Capture the cell that displays the provided text and extract its [X, Y] central coordinate. 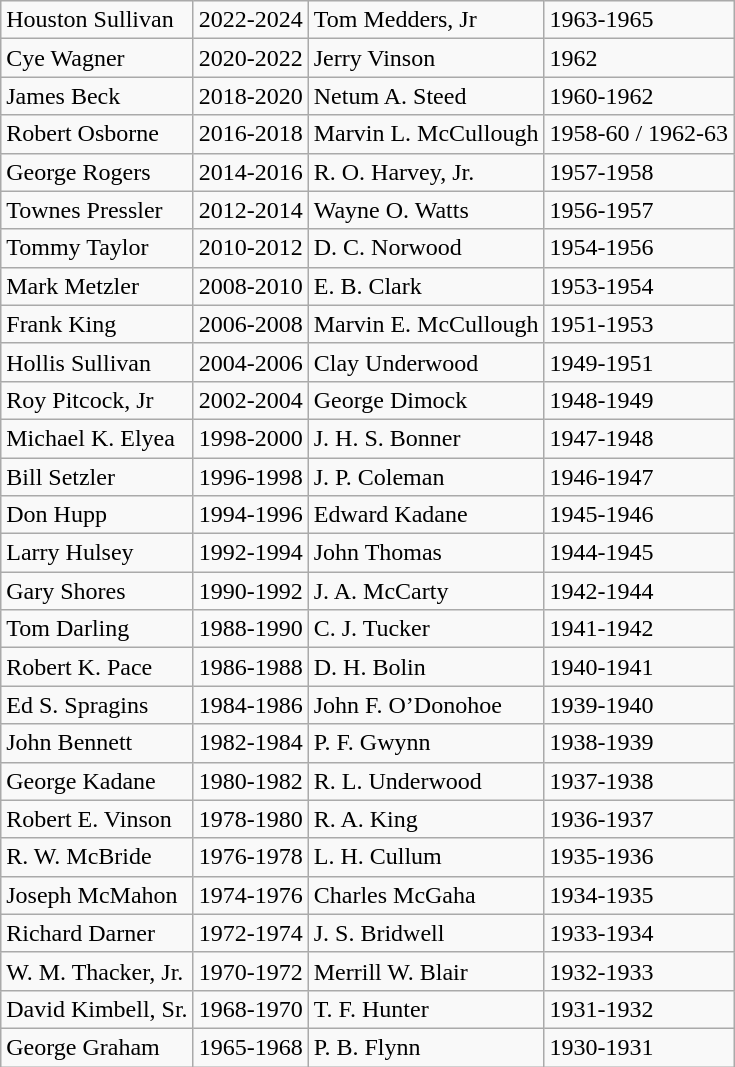
D. C. Norwood [426, 248]
1936-1937 [639, 819]
1935-1936 [639, 857]
1948-1949 [639, 400]
2016-2018 [250, 134]
Robert E. Vinson [97, 819]
1978-1980 [250, 819]
J. A. McCarty [426, 591]
1990-1992 [250, 591]
1986-1988 [250, 667]
Roy Pitcock, Jr [97, 400]
L. H. Cullum [426, 857]
1953-1954 [639, 286]
1954-1956 [639, 248]
Gary Shores [97, 591]
2014-2016 [250, 172]
Netum A. Steed [426, 96]
1984-1986 [250, 705]
1972-1974 [250, 933]
1946-1947 [639, 477]
Marvin E. McCullough [426, 324]
Hollis Sullivan [97, 362]
John Bennett [97, 743]
W. M. Thacker, Jr. [97, 971]
1962 [639, 58]
1939-1940 [639, 705]
R. W. McBride [97, 857]
Ed S. Spragins [97, 705]
Don Hupp [97, 515]
1934-1935 [639, 895]
1949-1951 [639, 362]
Jerry Vinson [426, 58]
George Dimock [426, 400]
1988-1990 [250, 629]
Frank King [97, 324]
2012-2014 [250, 210]
1968-1970 [250, 1009]
1994-1996 [250, 515]
Tom Darling [97, 629]
George Kadane [97, 781]
J. S. Bridwell [426, 933]
P. F. Gwynn [426, 743]
1944-1945 [639, 553]
2002-2004 [250, 400]
2022-2024 [250, 20]
1992-1994 [250, 553]
1945-1946 [639, 515]
Richard Darner [97, 933]
1998-2000 [250, 438]
Marvin L. McCullough [426, 134]
1930-1931 [639, 1047]
R. O. Harvey, Jr. [426, 172]
George Rogers [97, 172]
Cye Wagner [97, 58]
1947-1948 [639, 438]
1940-1941 [639, 667]
Houston Sullivan [97, 20]
P. B. Flynn [426, 1047]
1933-1934 [639, 933]
1996-1998 [250, 477]
Mark Metzler [97, 286]
E. B. Clark [426, 286]
2018-2020 [250, 96]
2020-2022 [250, 58]
2006-2008 [250, 324]
1963-1965 [639, 20]
1931-1932 [639, 1009]
1970-1972 [250, 971]
1960-1962 [639, 96]
1982-1984 [250, 743]
2004-2006 [250, 362]
Larry Hulsey [97, 553]
T. F. Hunter [426, 1009]
Tommy Taylor [97, 248]
1938-1939 [639, 743]
1980-1982 [250, 781]
Clay Underwood [426, 362]
Robert Osborne [97, 134]
C. J. Tucker [426, 629]
David Kimbell, Sr. [97, 1009]
1974-1976 [250, 895]
2008-2010 [250, 286]
Townes Pressler [97, 210]
1956-1957 [639, 210]
R. L. Underwood [426, 781]
R. A. King [426, 819]
2010-2012 [250, 248]
1965-1968 [250, 1047]
Robert K. Pace [97, 667]
Michael K. Elyea [97, 438]
Joseph McMahon [97, 895]
1958-60 / 1962-63 [639, 134]
John F. O’Donohoe [426, 705]
George Graham [97, 1047]
1942-1944 [639, 591]
J. P. Coleman [426, 477]
Bill Setzler [97, 477]
Tom Medders, Jr [426, 20]
1941-1942 [639, 629]
John Thomas [426, 553]
1932-1933 [639, 971]
J. H. S. Bonner [426, 438]
Charles McGaha [426, 895]
1951-1953 [639, 324]
1976-1978 [250, 857]
1937-1938 [639, 781]
James Beck [97, 96]
Wayne O. Watts [426, 210]
1957-1958 [639, 172]
Merrill W. Blair [426, 971]
Edward Kadane [426, 515]
D. H. Bolin [426, 667]
